Identify which cell holds the provided text, then report its [x, y] central coordinate. 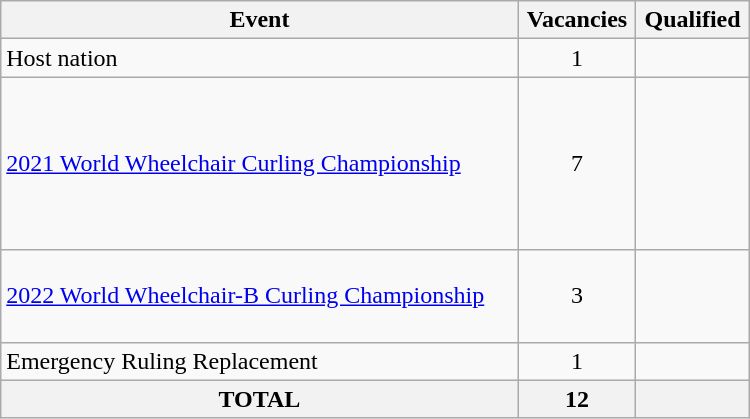
Event [260, 20]
3 [577, 296]
12 [577, 399]
TOTAL [260, 399]
Host nation [260, 58]
7 [577, 164]
2021 World Wheelchair Curling Championship [260, 164]
Qualified [692, 20]
Vacancies [577, 20]
Emergency Ruling Replacement [260, 361]
2022 World Wheelchair-B Curling Championship [260, 296]
